Pinpoint the cell where the given text exists, returning its (x, y) midpoint coordinate. 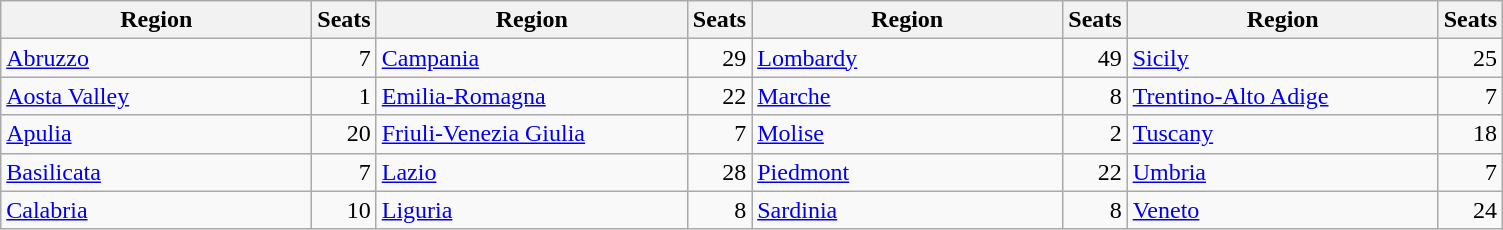
29 (719, 58)
49 (1095, 58)
Friuli-Venezia Giulia (532, 134)
25 (1470, 58)
10 (344, 210)
Aosta Valley (156, 96)
1 (344, 96)
Sicily (1282, 58)
Liguria (532, 210)
Marche (908, 96)
Calabria (156, 210)
Apulia (156, 134)
Basilicata (156, 172)
2 (1095, 134)
Trentino-Alto Adige (1282, 96)
28 (719, 172)
Lombardy (908, 58)
Molise (908, 134)
Sardinia (908, 210)
24 (1470, 210)
Emilia-Romagna (532, 96)
Piedmont (908, 172)
20 (344, 134)
Campania (532, 58)
18 (1470, 134)
Veneto (1282, 210)
Tuscany (1282, 134)
Abruzzo (156, 58)
Umbria (1282, 172)
Lazio (532, 172)
